Locate the cell with the specified text and output its (x, y) center coordinate. 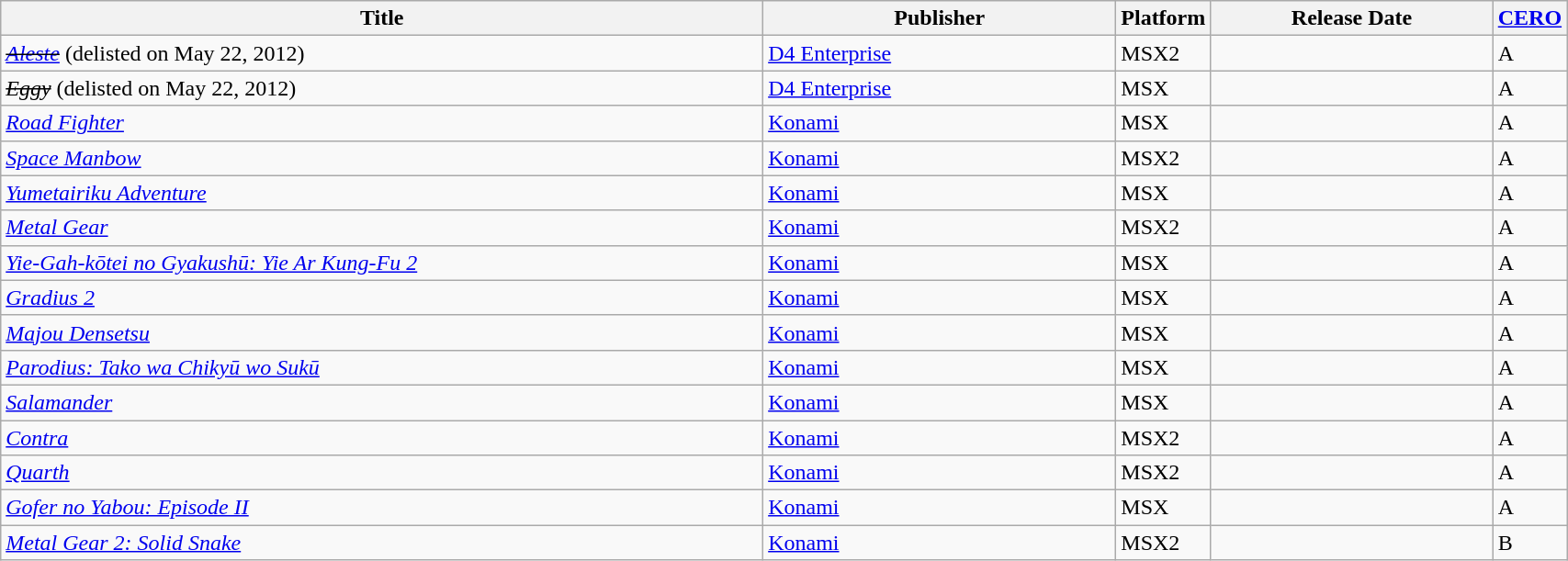
Aleste (delisted on May 22, 2012) (382, 53)
Yumetairiku Adventure (382, 193)
Eggy (delisted on May 22, 2012) (382, 88)
CERO (1529, 18)
Release Date (1352, 18)
Platform (1163, 18)
Contra (382, 438)
Yie-Gah-kōtei no Gyakushū: Yie Ar Kung-Fu 2 (382, 263)
Road Fighter (382, 123)
Quarth (382, 473)
Salamander (382, 402)
Title (382, 18)
Publisher (940, 18)
Metal Gear 2: Solid Snake (382, 543)
B (1529, 543)
Gradius 2 (382, 297)
Metal Gear (382, 228)
Majou Densetsu (382, 332)
Gofer no Yabou: Episode II (382, 508)
Parodius: Tako wa Chikyū wo Sukū (382, 367)
Space Manbow (382, 158)
